Locate the cell with the specified text and output its (X, Y) center coordinate. 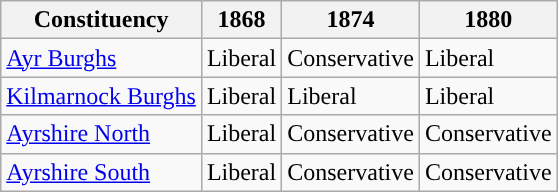
Ayrshire South (102, 172)
Ayr Burghs (102, 58)
1880 (488, 20)
Ayrshire North (102, 134)
1868 (241, 20)
Kilmarnock Burghs (102, 96)
1874 (351, 20)
Constituency (102, 20)
